Find where the given text appears and provide that cell's center as (x, y) coordinate. 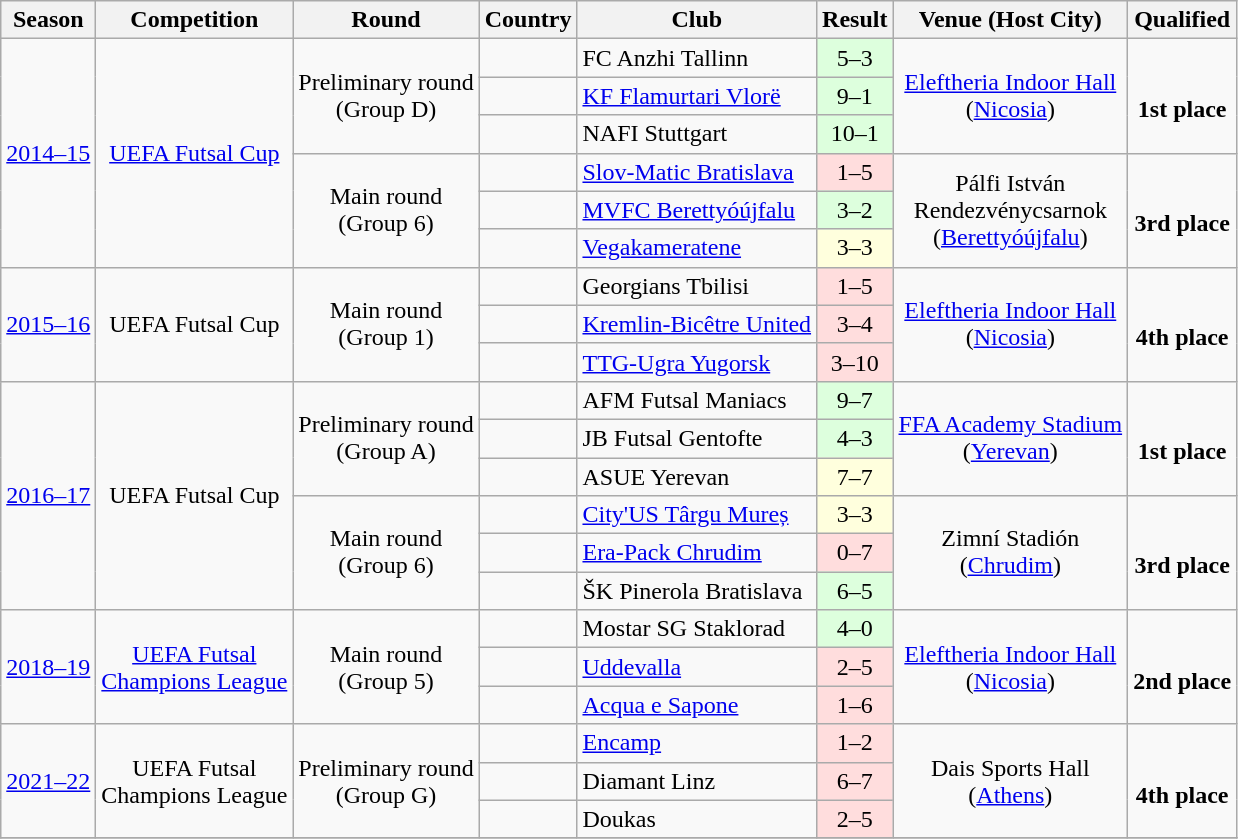
Acqua e Sapone (697, 705)
NAFI Stuttgart (697, 134)
Season (48, 20)
Kremlin-Bicêtre United (697, 324)
Slov-Matic Bratislava (697, 172)
KF Flamurtari Vlorë (697, 96)
ŠK Pinerola Bratislava (697, 591)
Preliminary round(Group D) (386, 96)
3–10 (855, 362)
Qualified (1182, 20)
3–2 (855, 210)
2nd place (1182, 667)
MVFC Berettyóújfalu (697, 210)
4–0 (855, 629)
Main round(Group 5) (386, 667)
Dais Sports Hall(Athens) (1010, 781)
10–1 (855, 134)
1–6 (855, 705)
City'US Târgu Mureș (697, 515)
2021–22 (48, 781)
Doukas (697, 819)
Club (697, 20)
6–5 (855, 591)
2014–15 (48, 153)
9–1 (855, 96)
AFM Futsal Maniacs (697, 400)
Diamant Linz (697, 781)
2016–17 (48, 495)
Country (528, 20)
6–7 (855, 781)
TTG-Ugra Yugorsk (697, 362)
JB Futsal Gentofte (697, 438)
ASUE Yerevan (697, 477)
3–4 (855, 324)
Encamp (697, 743)
Zimní Stadión(Chrudim) (1010, 553)
Vegakameratene (697, 248)
7–7 (855, 477)
Round (386, 20)
Pálfi IstvánRendezvénycsarnok(Berettyóújfalu) (1010, 210)
Competition (194, 20)
1–2 (855, 743)
Main round(Group 1) (386, 324)
Mostar SG Staklorad (697, 629)
Result (855, 20)
Era-Pack Chrudim (697, 553)
Preliminary round(Group A) (386, 438)
Uddevalla (697, 667)
Preliminary round(Group G) (386, 781)
5–3 (855, 58)
FC Anzhi Tallinn (697, 58)
FFA Academy Stadium(Yerevan) (1010, 438)
Georgians Tbilisi (697, 286)
9–7 (855, 400)
2015–16 (48, 324)
0–7 (855, 553)
2018–19 (48, 667)
Venue (Host City) (1010, 20)
4–3 (855, 438)
